Return [x, y] of the center of cell containing provided text 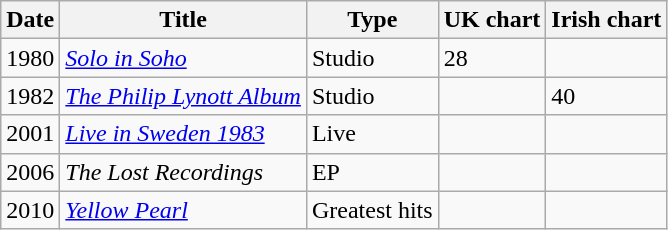
Live in Sweden 1983 [184, 134]
EP [372, 172]
2006 [30, 172]
Type [372, 20]
2001 [30, 134]
1982 [30, 96]
Solo in Soho [184, 58]
Yellow Pearl [184, 210]
Title [184, 20]
28 [492, 58]
The Philip Lynott Album [184, 96]
Irish chart [606, 20]
Live [372, 134]
1980 [30, 58]
Date [30, 20]
UK chart [492, 20]
40 [606, 96]
Greatest hits [372, 210]
2010 [30, 210]
The Lost Recordings [184, 172]
